Search for the cell housing the specified text and yield its (X, Y) center coordinate. 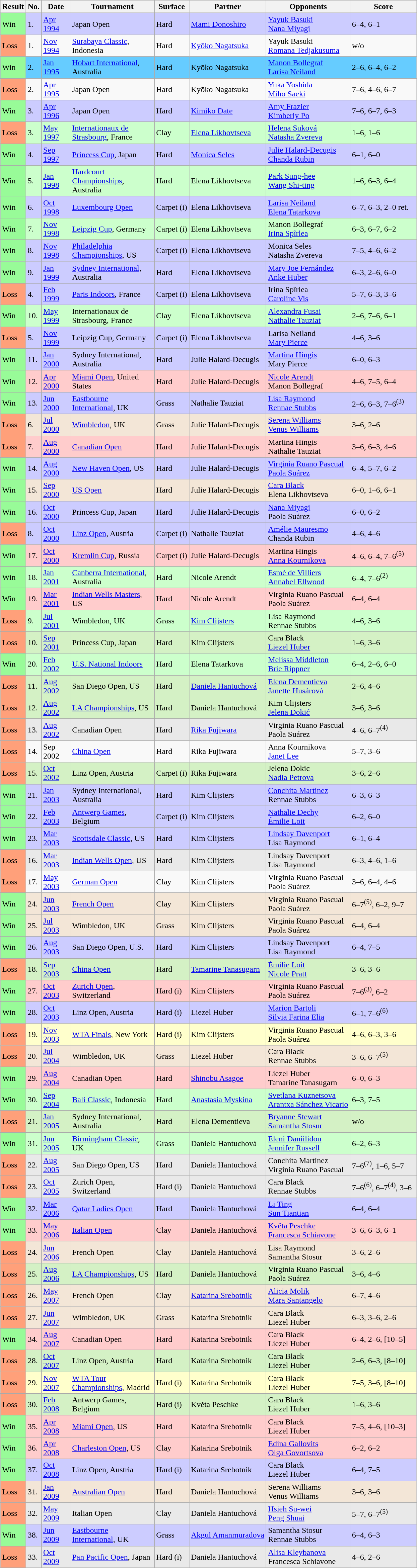
Jun 2005 (56, 1143)
Jan 2005 (56, 1122)
New Haven Open, US (113, 468)
Partner (227, 7)
Canberra International, Australia (113, 577)
4–6, 6–4, 7–6(5) (383, 555)
May 1999 (56, 316)
Shinobu Asagoe (227, 1078)
Surabaya Classic, Indonesia (113, 46)
Alexandra Fusai Nathalie Tauziat (308, 316)
3–6, 4–6 (383, 1274)
6–3, 6–3 (383, 795)
Pan Pacific Open, Japan (113, 1557)
6–3, 6–7, 6–2 (383, 229)
Hsieh Su-wei Peng Shuai (308, 1513)
Elena Dementieva Janette Husárová (308, 686)
Irina Spîrlea Caroline Vis (308, 294)
36. (33, 1448)
Martina Hingis Nathalie Tauziat (308, 446)
Bali Classic, Indonesia (113, 1100)
Jelena Dokic Nadia Petrova (308, 773)
6–3, 2–6, 6–0 (383, 272)
5–7, 6–3, 3–6 (383, 294)
6–4, 7–6(2) (383, 577)
Sep 2000 (56, 490)
Jun 2003 (56, 903)
6–3, 3–6, 2–6 (383, 1317)
Cara Black Elena Likhovtseva (308, 490)
6–7, 6–3, 2–0 ret. (383, 207)
Park Sung-hee Wang Shi-ting (308, 181)
Amy Frazier Kimberly Po (308, 111)
7–6(3), 6–2 (383, 991)
4–6, 4–6 (383, 533)
7–6(7), 1–6, 5–7 (383, 1165)
Manon Bollegraf Irina Spîrlea (308, 229)
Esmé de Villiers Annabel Ellwood (308, 577)
Oct 2007 (56, 1361)
Jul 2001 (56, 620)
US Open (113, 490)
4–6, 7–5, 6–4 (383, 381)
6–3, 7–5 (383, 1100)
May 1997 (56, 133)
2–6, 7–6, 6–1 (383, 316)
Score (383, 7)
6–4, 6–1 (383, 24)
Svetlana Kuznetsova Arantxa Sánchez Vicario (308, 1100)
Akgul Amanmuradova (227, 1535)
Anna Kournikova Janet Lee (308, 752)
2–6, 4–6 (383, 686)
Květa Peschke (227, 1405)
Nov 1999 (56, 338)
3–6, 6–3, 4–6 (383, 446)
Apr 1994 (56, 24)
Oct 2008 (56, 1470)
Result (13, 7)
7–6, 6–7, 6–3 (383, 111)
Sep 2004 (56, 1100)
Elena Dementieva (227, 1122)
Tamarine Tanasugarn (227, 969)
Martina Hingis Mary Pierce (308, 359)
May 2007 (56, 1296)
6–4, 2–6, 6–0 (383, 665)
6–0, 6–2 (383, 512)
7–5, 3–6, [8–10] (383, 1383)
Martina Hingis Anna Kournikova (308, 555)
Nov 1994 (56, 46)
6–4, 5–7, 6–2 (383, 468)
3–6, 6–3, 6–1 (383, 1230)
Alisa Kleybanova Francesca Schiavone (308, 1557)
Jul 2003 (56, 926)
3–6, 6–4, 4–6 (383, 882)
Jul 2004 (56, 1056)
Mar 2006 (56, 1209)
Mar 2001 (56, 599)
Larisa Neiland Elena Tatarkova (308, 207)
Aug 2006 (56, 1274)
Monica Seles (227, 155)
Lisa Raymond Samantha Stosur (308, 1252)
May 2003 (56, 882)
34. (33, 1339)
6–7(5), 6–2, 9–7 (383, 903)
6–2, 6–2 (383, 1448)
Nov 2007 (56, 1383)
Conchita Martínez Virginia Ruano Pascual (308, 1165)
Anastasia Myskina (227, 1100)
6–4, 6–3 (383, 1535)
Birmingham Classic, UK (113, 1143)
San Diego Open, U.S. (113, 947)
Oct 2005 (56, 1187)
Miami Open, United States (113, 381)
7–6, 4–6, 6–7 (383, 89)
Tournament (113, 7)
Nathalie Dechy Émilie Loit (308, 816)
Aug 2003 (56, 947)
2–6, 6–3, [8–10] (383, 1361)
Sep 2002 (56, 752)
4–6, 2–6 (383, 1557)
Oct 2009 (56, 1557)
Apr 1995 (56, 89)
Aug 2005 (56, 1165)
5–7, 3–6 (383, 752)
Kimiko Date (227, 111)
Hardcourt Championships, Australia (113, 181)
Nana Miyagi Paola Suárez (308, 512)
Philadelphia Championships, US (113, 250)
5–7, 6–7(5) (383, 1513)
Apr 2000 (56, 381)
Květa Peschke Francesca Schiavone (308, 1230)
Elena Tatarkova (227, 665)
7–6(6), 6–7(4), 3–6 (383, 1187)
Jan 2000 (56, 359)
Scottsdale Classic, US (113, 839)
1–6, 1–6 (383, 133)
Mami Donoshiro (227, 24)
Jan 2001 (56, 577)
Samantha Stosur Rennae Stubbs (308, 1535)
Hobart International, Australia (113, 68)
Conchita Martínez Rennae Stubbs (308, 795)
Feb 2008 (56, 1405)
Helena Suková Natasha Zvereva (308, 133)
Jan 2003 (56, 795)
Aug 2007 (56, 1339)
6–2, 6–0 (383, 816)
Nov 2003 (56, 1035)
Miami Open, US (113, 1426)
Oct 2002 (56, 773)
Edina Gallovits Olga Govortsova (308, 1448)
Surface (172, 7)
Alicia Molik Mara Santangelo (308, 1296)
Sep 2001 (56, 642)
Nicole Arendt Manon Bollegraf (308, 381)
Luxembourg Open (113, 207)
Bryanne Stewart Samantha Stosur (308, 1122)
Oct 1998 (56, 207)
Jan 1998 (56, 181)
6–2, 6–3 (383, 1143)
6–1, 6–0 (383, 155)
Li Ting Sun Tiantian (308, 1209)
Aug 2004 (56, 1078)
Yuka Yoshida Miho Saeki (308, 89)
1–6, 6–3, 6–4 (383, 181)
Jul 2000 (56, 425)
Larisa Neiland Mary Pierce (308, 338)
Manon Bollegraf Larisa Neiland (308, 68)
Jun 2009 (56, 1535)
Jun 2000 (56, 403)
Jun 2007 (56, 1317)
Date (56, 7)
Sep 1997 (56, 155)
May 2006 (56, 1230)
Mary Joe Fernández Anke Huber (308, 272)
Indian Wells Masters, US (113, 599)
Sep 2003 (56, 969)
U.S. National Indoors (113, 665)
Julie Halard-Decugis Chanda Rubin (308, 155)
Paris Indoors, France (113, 294)
Opponents (308, 7)
Yayuk Basuki Nana Miyagi (308, 24)
Yayuk Basuki Romana Tedjakusuma (308, 46)
Monica Seles Natasha Zvereva (308, 250)
Marion Bartoli Silvia Farina Elia (308, 1013)
Feb 2002 (56, 665)
6–3, 4–6, 1–6 (383, 860)
Eleni Daniilidou Jennifer Russell (308, 1143)
Jan 1999 (56, 272)
Australian Open (113, 1492)
4–6, 6–7(4) (383, 729)
May 2009 (56, 1513)
38. (33, 1535)
6–4, 2–6, [10–5] (383, 1339)
Jan 2009 (56, 1492)
6–0, 1–6, 6–1 (383, 490)
3–6, 6–7(5) (383, 1056)
37. (33, 1470)
Jan 1995 (56, 68)
6–7, 4–6 (383, 1296)
Amélie Mauresmo Chanda Rubin (308, 533)
Qatar Ladies Open (113, 1209)
WTA Tour Championships, Madrid (113, 1383)
Kim Clijsters Jelena Dokić (308, 708)
Jun 2006 (56, 1252)
Liezel Huber Tamarine Tanasugarn (308, 1078)
WTA Finals, New York (113, 1035)
Melissa Middleton Brie Rippner (308, 665)
6–1, 6–4 (383, 839)
2–6, 6–3, 7–6(3) (383, 403)
Apr 1996 (56, 111)
Indian Wells Open, US (113, 860)
Feb 1999 (56, 294)
Charleston Open, US (113, 1448)
7–5, 4–6, [10–3] (383, 1426)
German Open (113, 882)
2–6, 6–4, 6–2 (383, 68)
35. (33, 1426)
No. (33, 7)
7–5, 4–6, 6–2 (383, 250)
Feb 2003 (56, 816)
6–1, 7–6(6) (383, 1013)
Émilie Loit Nicole Pratt (308, 969)
Kremlin Cup, Russia (113, 555)
4–6, 6–3, 3–6 (383, 1035)
